Return the (X, Y) coordinate for the center point of the cell that contains the specified text.  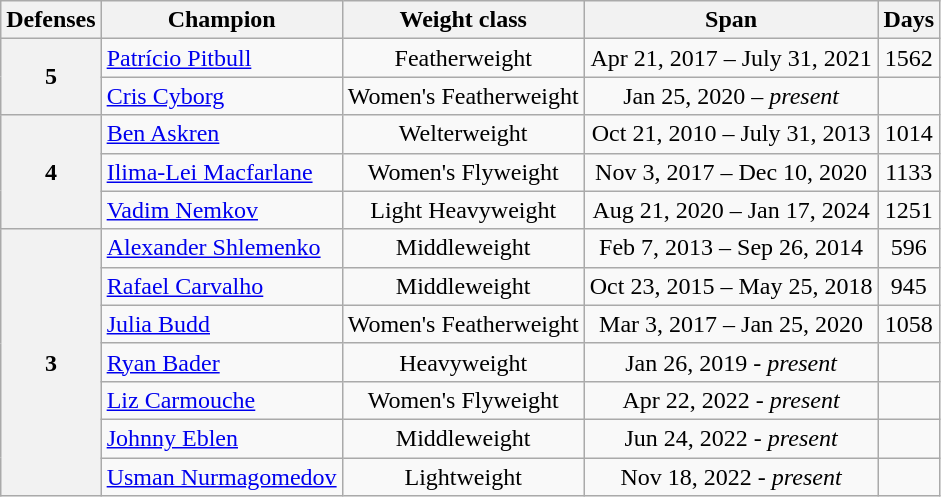
Alexander Shlemenko (222, 248)
Lightweight (463, 477)
Span (731, 20)
1058 (909, 324)
Ilima-Lei Macfarlane (222, 172)
Ben Askren (222, 134)
Ryan Bader (222, 362)
Jan 25, 2020 – present (731, 96)
Jun 24, 2022 - present (731, 438)
Apr 22, 2022 - present (731, 400)
596 (909, 248)
Nov 3, 2017 – Dec 10, 2020 (731, 172)
Defenses (51, 20)
Champion (222, 20)
1251 (909, 210)
Featherweight (463, 58)
Oct 21, 2010 – July 31, 2013 (731, 134)
1133 (909, 172)
5 (51, 77)
Rafael Carvalho (222, 286)
1014 (909, 134)
Light Heavyweight (463, 210)
Usman Nurmagomedov (222, 477)
Weight class (463, 20)
Johnny Eblen (222, 438)
Cris Cyborg (222, 96)
Vadim Nemkov (222, 210)
Liz Carmouche (222, 400)
Aug 21, 2020 – Jan 17, 2024 (731, 210)
1562 (909, 58)
Feb 7, 2013 – Sep 26, 2014 (731, 248)
Jan 26, 2019 - present (731, 362)
3 (51, 362)
Heavyweight (463, 362)
Patrício Pitbull (222, 58)
4 (51, 172)
Oct 23, 2015 – May 25, 2018 (731, 286)
Days (909, 20)
Mar 3, 2017 – Jan 25, 2020 (731, 324)
945 (909, 286)
Welterweight (463, 134)
Julia Budd (222, 324)
Apr 21, 2017 – July 31, 2021 (731, 58)
Nov 18, 2022 - present (731, 477)
